Find where the given text appears and provide that cell's center as [x, y] coordinate. 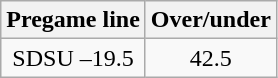
SDSU –19.5 [74, 58]
Over/under [210, 20]
Pregame line [74, 20]
42.5 [210, 58]
